For the text-containing cell, return its midpoint in [X, Y] coordinate format. 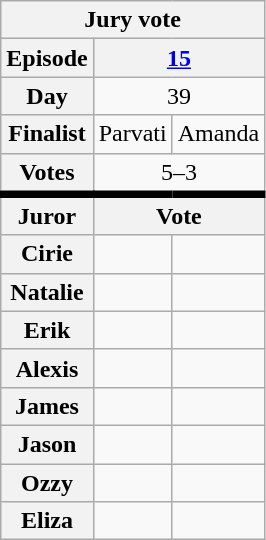
Finalist [47, 134]
Eliza [47, 521]
Erik [47, 330]
Day [47, 96]
15 [178, 58]
Alexis [47, 368]
Natalie [47, 292]
Jury vote [133, 20]
Parvati [132, 134]
Jason [47, 444]
Votes [47, 174]
39 [178, 96]
Cirie [47, 254]
James [47, 406]
Juror [47, 214]
Ozzy [47, 483]
Vote [178, 214]
5–3 [178, 174]
Episode [47, 58]
Amanda [218, 134]
